Return (X, Y) of the center of cell containing provided text 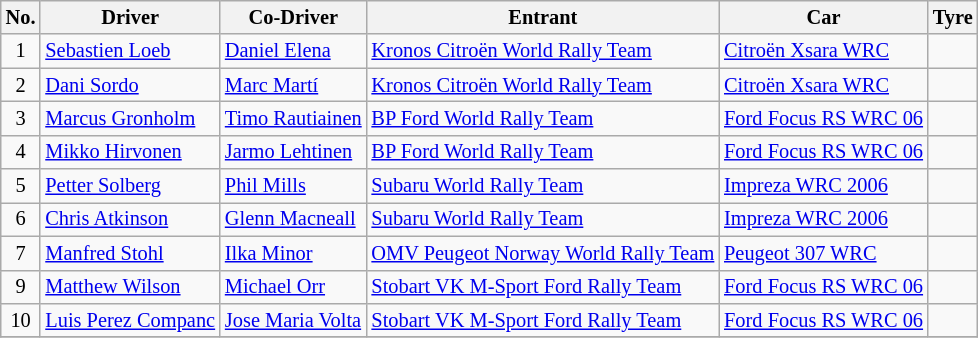
Manfred Stohl (130, 253)
No. (21, 17)
3 (21, 118)
7 (21, 253)
Phil Mills (294, 186)
Jose Maria Volta (294, 320)
Co-Driver (294, 17)
6 (21, 219)
4 (21, 152)
Marc Martí (294, 85)
Jarmo Lehtinen (294, 152)
Entrant (544, 17)
Timo Rautiainen (294, 118)
Driver (130, 17)
9 (21, 287)
Mikko Hirvonen (130, 152)
Dani Sordo (130, 85)
Ilka Minor (294, 253)
1 (21, 51)
Chris Atkinson (130, 219)
Sebastien Loeb (130, 51)
Luis Perez Companc (130, 320)
Peugeot 307 WRC (824, 253)
Matthew Wilson (130, 287)
Daniel Elena (294, 51)
Glenn Macneall (294, 219)
OMV Peugeot Norway World Rally Team (544, 253)
Car (824, 17)
2 (21, 85)
10 (21, 320)
Tyre (953, 17)
Marcus Gronholm (130, 118)
5 (21, 186)
Michael Orr (294, 287)
Petter Solberg (130, 186)
